Find where the given text appears and provide that cell's center as (X, Y) coordinate. 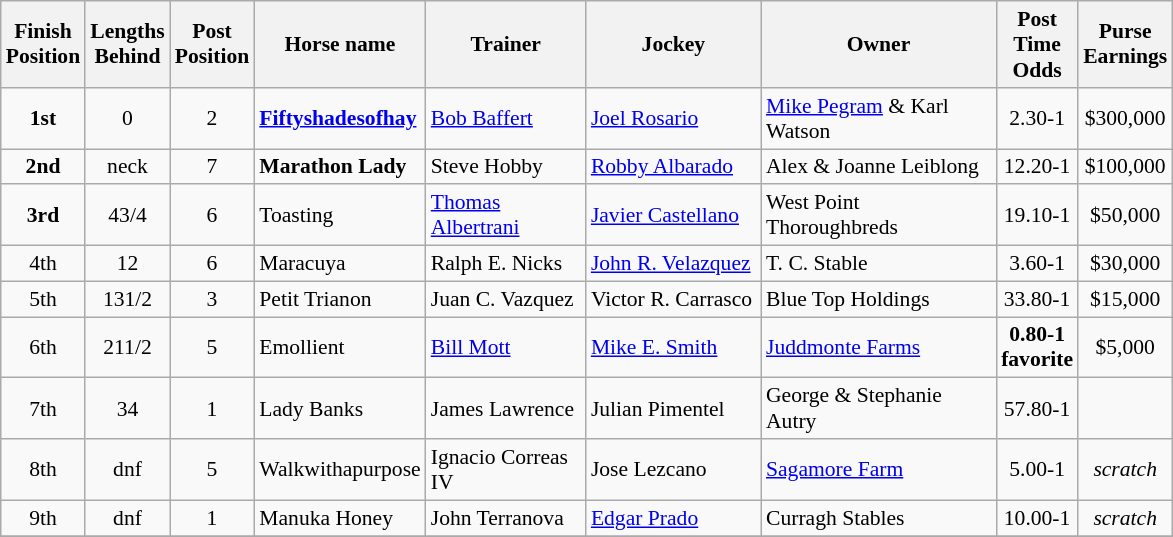
57.80-1 (1037, 408)
T. C. Stable (878, 264)
33.80-1 (1037, 299)
12.20-1 (1037, 167)
Steve Hobby (506, 167)
12 (128, 264)
Edgar Prado (674, 518)
Joel Rosario (674, 118)
0 (128, 118)
Walkwithapurpose (340, 470)
Robby Albarado (674, 167)
43/4 (128, 216)
Victor R. Carrasco (674, 299)
3.60-1 (1037, 264)
Curragh Stables (878, 518)
neck (128, 167)
Manuka Honey (340, 518)
Toasting (340, 216)
James Lawrence (506, 408)
Jose Lezcano (674, 470)
John Terranova (506, 518)
Post Position (212, 44)
$50,000 (1125, 216)
2nd (43, 167)
19.10-1 (1037, 216)
3 (212, 299)
0.80-1 favorite (1037, 348)
$15,000 (1125, 299)
Lady Banks (340, 408)
Post Time Odds (1037, 44)
Juddmonte Farms (878, 348)
Jockey (674, 44)
131/2 (128, 299)
4th (43, 264)
10.00-1 (1037, 518)
5.00-1 (1037, 470)
9th (43, 518)
Ignacio Correas IV (506, 470)
Mike E. Smith (674, 348)
Fiftyshadesofhay (340, 118)
Thomas Albertrani (506, 216)
211/2 (128, 348)
Emollient (340, 348)
34 (128, 408)
Ralph E. Nicks (506, 264)
Blue Top Holdings (878, 299)
1st (43, 118)
Horse name (340, 44)
$300,000 (1125, 118)
Mike Pegram & Karl Watson (878, 118)
George & Stephanie Autry (878, 408)
West Point Thoroughbreds (878, 216)
7 (212, 167)
$5,000 (1125, 348)
Maracuya (340, 264)
2 (212, 118)
5th (43, 299)
Julian Pimentel (674, 408)
Sagamore Farm (878, 470)
3rd (43, 216)
7th (43, 408)
6th (43, 348)
Bill Mott (506, 348)
Alex & Joanne Leiblong (878, 167)
Javier Castellano (674, 216)
Owner (878, 44)
$30,000 (1125, 264)
Purse Earnings (1125, 44)
John R. Velazquez (674, 264)
Marathon Lady (340, 167)
$100,000 (1125, 167)
2.30-1 (1037, 118)
Bob Baffert (506, 118)
Trainer (506, 44)
Lengths Behind (128, 44)
Juan C. Vazquez (506, 299)
Finish Position (43, 44)
Petit Trianon (340, 299)
8th (43, 470)
